Pinpoint the cell where the given text exists, returning its (X, Y) midpoint coordinate. 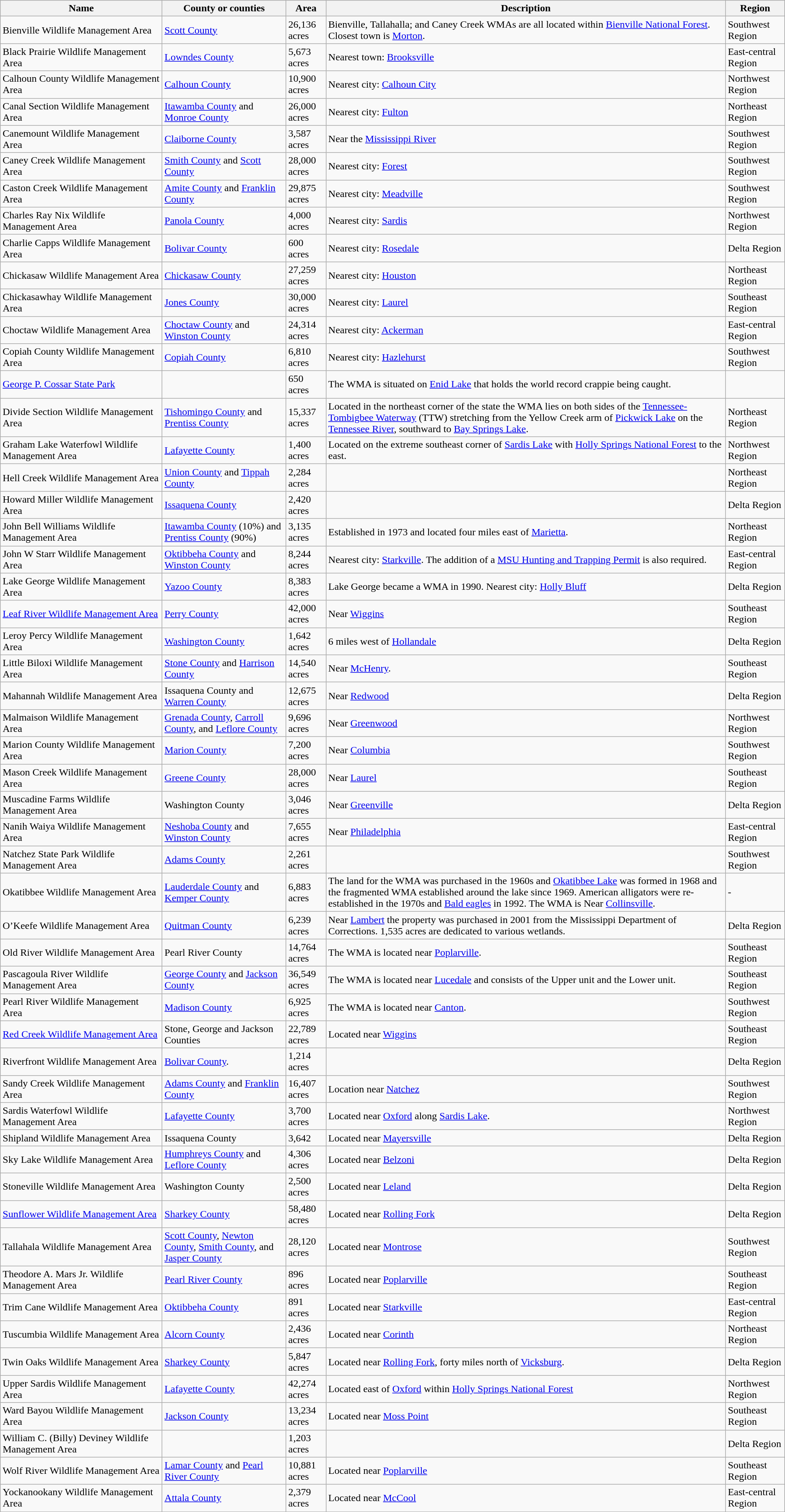
Caney Creek Wildlife Management Area (81, 166)
Leaf River Wildlife Management Area (81, 614)
Located near Mayersville (526, 1138)
Lake George Wildlife Management Area (81, 587)
42,000 acres (306, 614)
Greene County (224, 777)
Canemount Wildlife Management Area (81, 139)
1,400 acres (306, 450)
Calhoun County Wildlife Management Area (81, 85)
Located near Corinth (526, 1335)
2,379 acres (306, 1498)
Twin Oaks Wildlife Management Area (81, 1362)
600 acres (306, 248)
3,642 (306, 1138)
891 acres (306, 1307)
Region (755, 8)
6,810 acres (306, 357)
Copiah County Wildlife Management Area (81, 357)
Perry County (224, 614)
Wolf River Wildlife Management Area (81, 1471)
8,244 acres (306, 559)
2,500 acres (306, 1186)
Chickasaw Wildlife Management Area (81, 275)
John W Starr Wildlife Management Area (81, 559)
O’Keefe Wildlife Management Area (81, 926)
Nearest city: Forest (526, 166)
Nearest city: Hazlehurst (526, 357)
Located on the extreme southeast corner of Sardis Lake with Holly Springs National Forest to the east. (526, 450)
7,655 acres (306, 833)
Marion County Wildlife Management Area (81, 750)
Lake George became a WMA in 1990. Nearest city: Holly Bluff (526, 587)
Scott County (224, 30)
10,881 acres (306, 1471)
Red Creek Wildlife Management Area (81, 1035)
Established in 1973 and located four miles east of Marietta. (526, 532)
Canal Section Wildlife Management Area (81, 112)
Nearest city: Fulton (526, 112)
Choctaw Wildlife Management Area (81, 329)
Bolivar County. (224, 1061)
Little Biloxi Wildlife Management Area (81, 668)
Sky Lake Wildlife Management Area (81, 1159)
Caston Creek Wildlife Management Area (81, 194)
Pearl River Wildlife Management Area (81, 1007)
1,203 acres (306, 1444)
Tishomingo County and Prentiss County (224, 418)
6,883 acres (306, 892)
Charles Ray Nix Wildlife Management Area (81, 220)
Choctaw County and Winston County (224, 329)
Itawamba County and Monroe County (224, 112)
- (755, 892)
Pascagoula River Wildlife Management Area (81, 980)
Located near Oxford along Sardis Lake. (526, 1116)
16,407 acres (306, 1089)
Name (81, 8)
Nearest town: Brooksville (526, 57)
Description (526, 8)
Muscadine Farms Wildlife Management Area (81, 805)
Lauderdale County and Kemper County (224, 892)
30,000 acres (306, 303)
13,234 acres (306, 1416)
42,274 acres (306, 1389)
36,549 acres (306, 980)
Nearest city: Laurel (526, 303)
15,337 acres (306, 418)
Copiah County (224, 357)
Located near McCool (526, 1498)
3,700 acres (306, 1116)
10,900 acres (306, 85)
Located near Rolling Fork (526, 1214)
14,540 acres (306, 668)
Alcorn County (224, 1335)
Located near Rolling Fork, forty miles north of Vicksburg. (526, 1362)
6,239 acres (306, 926)
The WMA is located near Canton. (526, 1007)
Shipland Wildlife Management Area (81, 1138)
Black Prairie Wildlife Management Area (81, 57)
Lowndes County (224, 57)
Area (306, 8)
28,120 acres (306, 1247)
Old River Wildlife Management Area (81, 952)
Leroy Percy Wildlife Management Area (81, 641)
Itawamba County (10%) and Prentiss County (90%) (224, 532)
Nanih Waiya Wildlife Management Area (81, 833)
3,135 acres (306, 532)
Bienville, Tallahalla; and Caney Creek WMAs are all located within Bienville National Forest. Closest town is Morton. (526, 30)
Near Greenville (526, 805)
Bienville Wildlife Management Area (81, 30)
Near Wiggins (526, 614)
Near McHenry. (526, 668)
2,284 acres (306, 478)
Theodore A. Mars Jr. Wildlife Management Area (81, 1280)
Attala County (224, 1498)
Claiborne County (224, 139)
Located near Moss Point (526, 1416)
Near Greenwood (526, 723)
Charlie Capps Wildlife Management Area (81, 248)
Jackson County (224, 1416)
650 acres (306, 385)
Jones County (224, 303)
Malmaison Wildlife Management Area (81, 723)
Humphreys County and Leflore County (224, 1159)
Sandy Creek Wildlife Management Area (81, 1089)
Bolivar County (224, 248)
Hell Creek Wildlife Management Area (81, 478)
Nearest city: Starkville. The addition of a MSU Hunting and Trapping Permit is also required. (526, 559)
26,000 acres (306, 112)
22,789 acres (306, 1035)
29,875 acres (306, 194)
Stoneville Wildlife Management Area (81, 1186)
Sunflower Wildlife Management Area (81, 1214)
Howard Miller Wildlife Management Area (81, 505)
3,046 acres (306, 805)
Quitman County (224, 926)
Oktibbeha County (224, 1307)
Madison County (224, 1007)
Mahannah Wildlife Management Area (81, 696)
Oktibbeha County and Winston County (224, 559)
12,675 acres (306, 696)
27,259 acres (306, 275)
6,925 acres (306, 1007)
14,764 acres (306, 952)
Located east of Oxford within Holly Springs National Forest (526, 1389)
The WMA is situated on Enid Lake that holds the world record crappie being caught. (526, 385)
Ward Bayou Wildlife Management Area (81, 1416)
Yockanookany Wildlife Management Area (81, 1498)
Sardis Waterfowl Wildlife Management Area (81, 1116)
1,642 acres (306, 641)
7,200 acres (306, 750)
Tuscumbia Wildlife Management Area (81, 1335)
Graham Lake Waterfowl Wildlife Management Area (81, 450)
Location near Natchez (526, 1089)
Nearest city: Calhoun City (526, 85)
Panola County (224, 220)
Chickasaw County (224, 275)
Located near Leland (526, 1186)
Near Lambert the property was purchased in 2001 from the Mississippi Department of Corrections. 1,535 acres are dedicated to various wetlands. (526, 926)
Okatibbee Wildlife Management Area (81, 892)
8,383 acres (306, 587)
Tallahala Wildlife Management Area (81, 1247)
Stone, George and Jackson Counties (224, 1035)
Neshoba County and Winston County (224, 833)
Located near Starkville (526, 1307)
4,000 acres (306, 220)
Nearest city: Meadville (526, 194)
The WMA is located near Lucedale and consists of the Upper unit and the Lower unit. (526, 980)
Grenada County, Carroll County, and Leflore County (224, 723)
Adams County and Franklin County (224, 1089)
3,587 acres (306, 139)
Near Laurel (526, 777)
Marion County (224, 750)
Nearest city: Rosedale (526, 248)
Near Columbia (526, 750)
Calhoun County (224, 85)
24,314 acres (306, 329)
896 acres (306, 1280)
Mason Creek Wildlife Management Area (81, 777)
Issaquena County and Warren County (224, 696)
26,136 acres (306, 30)
58,480 acres (306, 1214)
4,306 acres (306, 1159)
Located near Wiggins (526, 1035)
Natchez State Park Wildlife Management Area (81, 859)
Yazoo County (224, 587)
Nearest city: Sardis (526, 220)
Located near Belzoni (526, 1159)
Near Philadelphia (526, 833)
Adams County (224, 859)
Upper Sardis Wildlife Management Area (81, 1389)
5,673 acres (306, 57)
The WMA is located near Poplarville. (526, 952)
6 miles west of Hollandale (526, 641)
Smith County and Scott County (224, 166)
2,420 acres (306, 505)
Near Redwood (526, 696)
Union County and Tippah County (224, 478)
Located near Montrose (526, 1247)
Amite County and Franklin County (224, 194)
Lamar County and Pearl River County (224, 1471)
Scott County, Newton County, Smith County, and Jasper County (224, 1247)
5,847 acres (306, 1362)
John Bell Williams Wildlife Management Area (81, 532)
Nearest city: Ackerman (526, 329)
Riverfront Wildlife Management Area (81, 1061)
Trim Cane Wildlife Management Area (81, 1307)
1,214 acres (306, 1061)
Nearest city: Houston (526, 275)
2,261 acres (306, 859)
Chickasawhay Wildlife Management Area (81, 303)
Stone County and Harrison County (224, 668)
George County and Jackson County (224, 980)
2,436 acres (306, 1335)
County or counties (224, 8)
George P. Cossar State Park (81, 385)
William C. (Billy) Deviney Wildlife Management Area (81, 1444)
Divide Section Wildlife Management Area (81, 418)
9,696 acres (306, 723)
Near the Mississippi River (526, 139)
